Find where the given text appears and provide that cell's center as (x, y) coordinate. 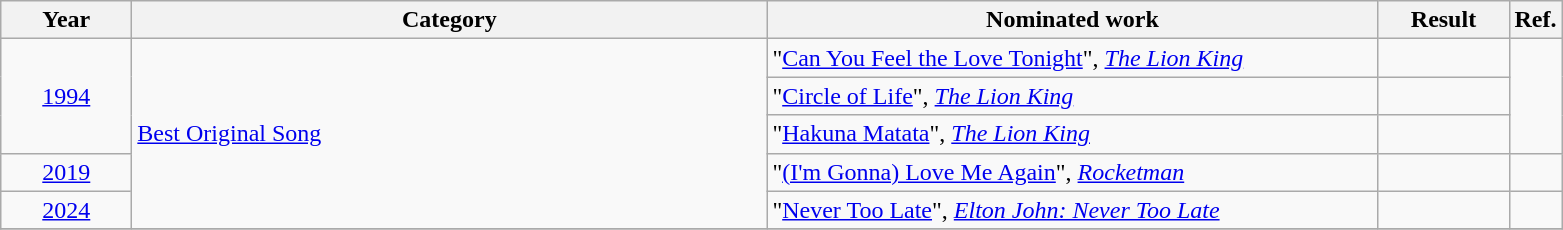
1994 (66, 96)
2019 (66, 172)
"Never Too Late", Elton John: Never Too Late (1072, 210)
Category (450, 20)
"Circle of Life", The Lion King (1072, 96)
Ref. (1536, 20)
Best Original Song (450, 134)
"Can You Feel the Love Tonight", The Lion King (1072, 58)
2024 (66, 210)
Year (66, 20)
"(I'm Gonna) Love Me Again", Rocketman (1072, 172)
Result (1444, 20)
Nominated work (1072, 20)
"Hakuna Matata", The Lion King (1072, 134)
